For the text-containing cell, return its midpoint in (X, Y) coordinate format. 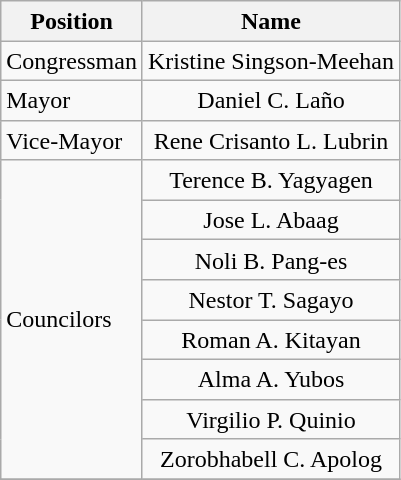
Virgilio P. Quinio (270, 419)
Kristine Singson-Meehan (270, 61)
Congressman (72, 61)
Jose L. Abaag (270, 220)
Alma A. Yubos (270, 379)
Name (270, 21)
Daniel C. Laño (270, 100)
Roman A. Kitayan (270, 340)
Vice-Mayor (72, 140)
Mayor (72, 100)
Nestor T. Sagayo (270, 300)
Terence B. Yagyagen (270, 180)
Rene Crisanto L. Lubrin (270, 140)
Councilors (72, 320)
Position (72, 21)
Noli B. Pang-es (270, 260)
Zorobhabell C. Apolog (270, 459)
